Capture the cell that displays the provided text and extract its (x, y) central coordinate. 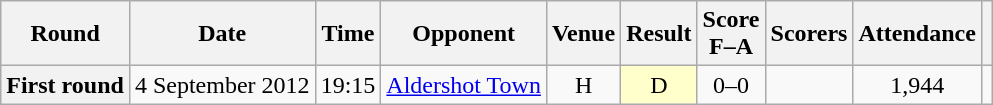
D (659, 85)
4 September 2012 (222, 85)
Scorers (809, 34)
H (583, 85)
1,944 (917, 85)
Result (659, 34)
ScoreF–A (731, 34)
19:15 (348, 85)
Opponent (464, 34)
Venue (583, 34)
Round (66, 34)
Attendance (917, 34)
0–0 (731, 85)
Time (348, 34)
Date (222, 34)
Aldershot Town (464, 85)
First round (66, 85)
